Detect which cell encompasses the target text, then output its [x, y] center coordinate. 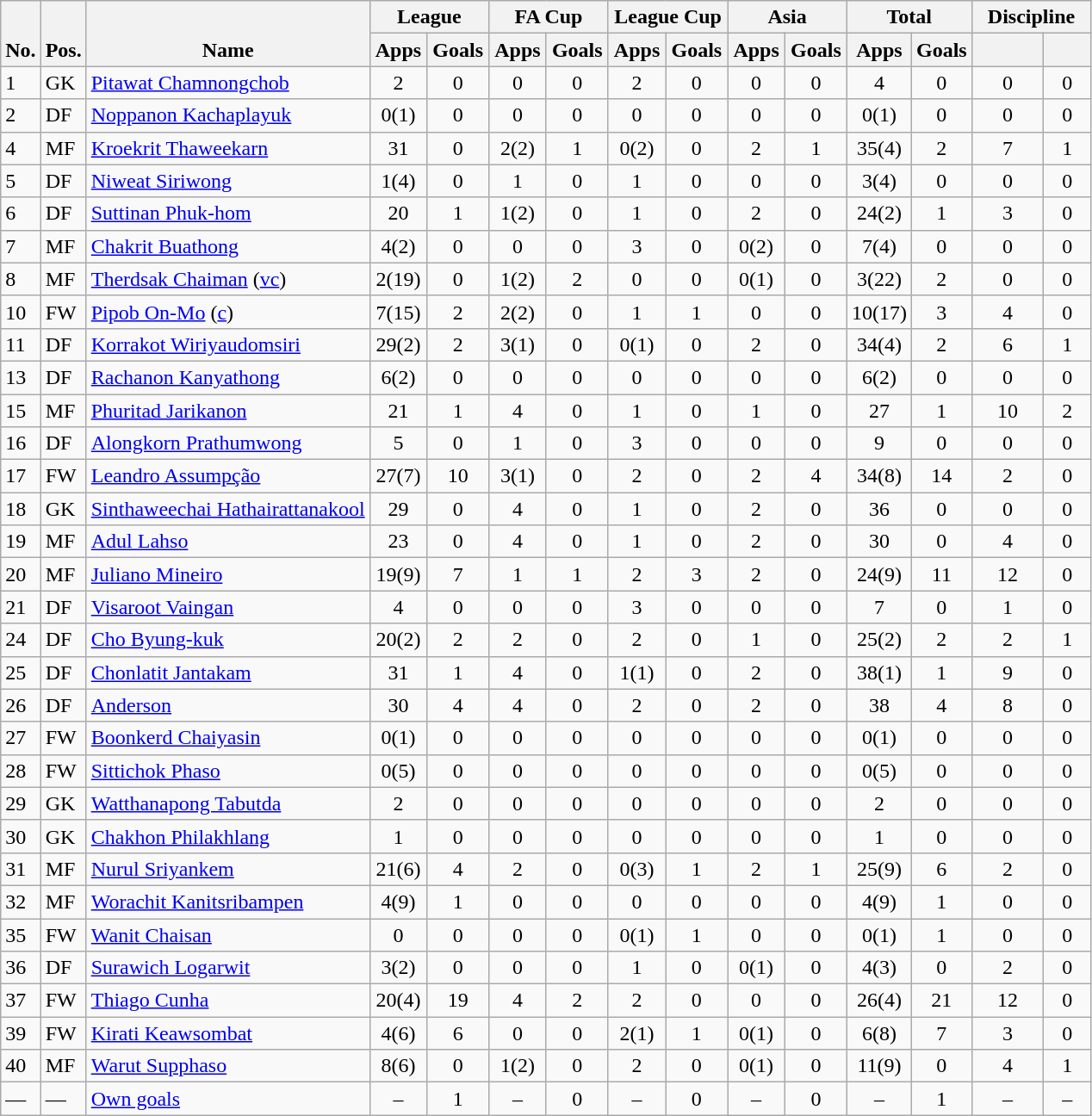
3(4) [878, 181]
Warut Supphaso [227, 1066]
39 [21, 1033]
Niweat Siriwong [227, 181]
Chonlatit Jantakam [227, 673]
24 [21, 640]
7(15) [398, 312]
2(1) [637, 1033]
37 [21, 1001]
Juliano Mineiro [227, 574]
29(2) [398, 344]
Alongkorn Prathumwong [227, 443]
Kirati Keawsombat [227, 1033]
20(2) [398, 640]
26 [21, 705]
20(4) [398, 1001]
34(8) [878, 476]
Suttinan Phuk-hom [227, 214]
24(2) [878, 214]
13 [21, 377]
2(19) [398, 279]
Kroekrit Thaweekarn [227, 148]
32 [21, 902]
6(8) [878, 1033]
Noppanon Kachaplayuk [227, 115]
Pitawat Chamnongchob [227, 83]
0(3) [637, 869]
Sittichok Phaso [227, 771]
Asia [787, 17]
15 [21, 411]
Pos. [64, 34]
16 [21, 443]
38 [878, 705]
Watthanapong Tabutda [227, 803]
4(3) [878, 968]
Anderson [227, 705]
Chakhon Philakhlang [227, 836]
Surawich Logarwit [227, 968]
35 [21, 934]
Name [227, 34]
No. [21, 34]
25(2) [878, 640]
Korrakot Wiriyaudomsiri [227, 344]
24(9) [878, 574]
4(6) [398, 1033]
Rachanon Kanyathong [227, 377]
League Cup [668, 17]
Own goals [227, 1099]
Therdsak Chaiman (vc) [227, 279]
Pipob On-Mo (c) [227, 312]
35(4) [878, 148]
14 [941, 476]
4(2) [398, 246]
1(1) [637, 673]
7(4) [878, 246]
19(9) [398, 574]
Adul Lahso [227, 542]
1(4) [398, 181]
Leandro Assumpção [227, 476]
League [429, 17]
40 [21, 1066]
26(4) [878, 1001]
Visaroot Vaingan [227, 607]
Boonkerd Chaiyasin [227, 738]
Nurul Sriyankem [227, 869]
8(6) [398, 1066]
27(7) [398, 476]
21(6) [398, 869]
Chakrit Buathong [227, 246]
3(22) [878, 279]
25 [21, 673]
28 [21, 771]
17 [21, 476]
25(9) [878, 869]
FA Cup [549, 17]
23 [398, 542]
34(4) [878, 344]
Total [909, 17]
Cho Byung-kuk [227, 640]
38(1) [878, 673]
3(2) [398, 968]
10(17) [878, 312]
Wanit Chaisan [227, 934]
Worachit Kanitsribampen [227, 902]
18 [21, 509]
Phuritad Jarikanon [227, 411]
Discipline [1032, 17]
Thiago Cunha [227, 1001]
Sinthaweechai Hathairattanakool [227, 509]
11(9) [878, 1066]
